From the cell containing the given text, extract its center point as (X, Y) coordinate. 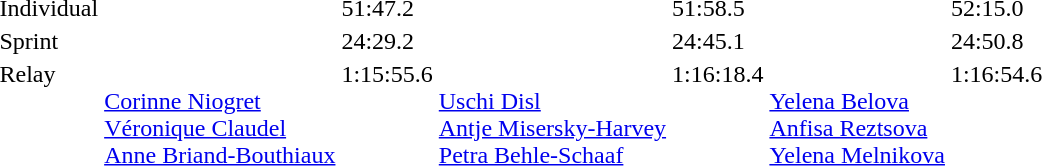
24:29.2 (387, 41)
24:45.1 (718, 41)
